Return (x, y) of the center of cell containing provided text 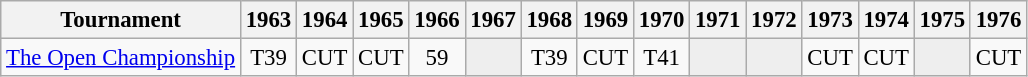
1973 (830, 20)
T41 (661, 58)
1964 (325, 20)
1968 (549, 20)
1963 (268, 20)
1976 (998, 20)
The Open Championship (121, 58)
1974 (886, 20)
1971 (718, 20)
1969 (605, 20)
1972 (774, 20)
1965 (381, 20)
1967 (493, 20)
1970 (661, 20)
1975 (942, 20)
Tournament (121, 20)
59 (437, 58)
1966 (437, 20)
